Return (X, Y) of the center of cell containing provided text 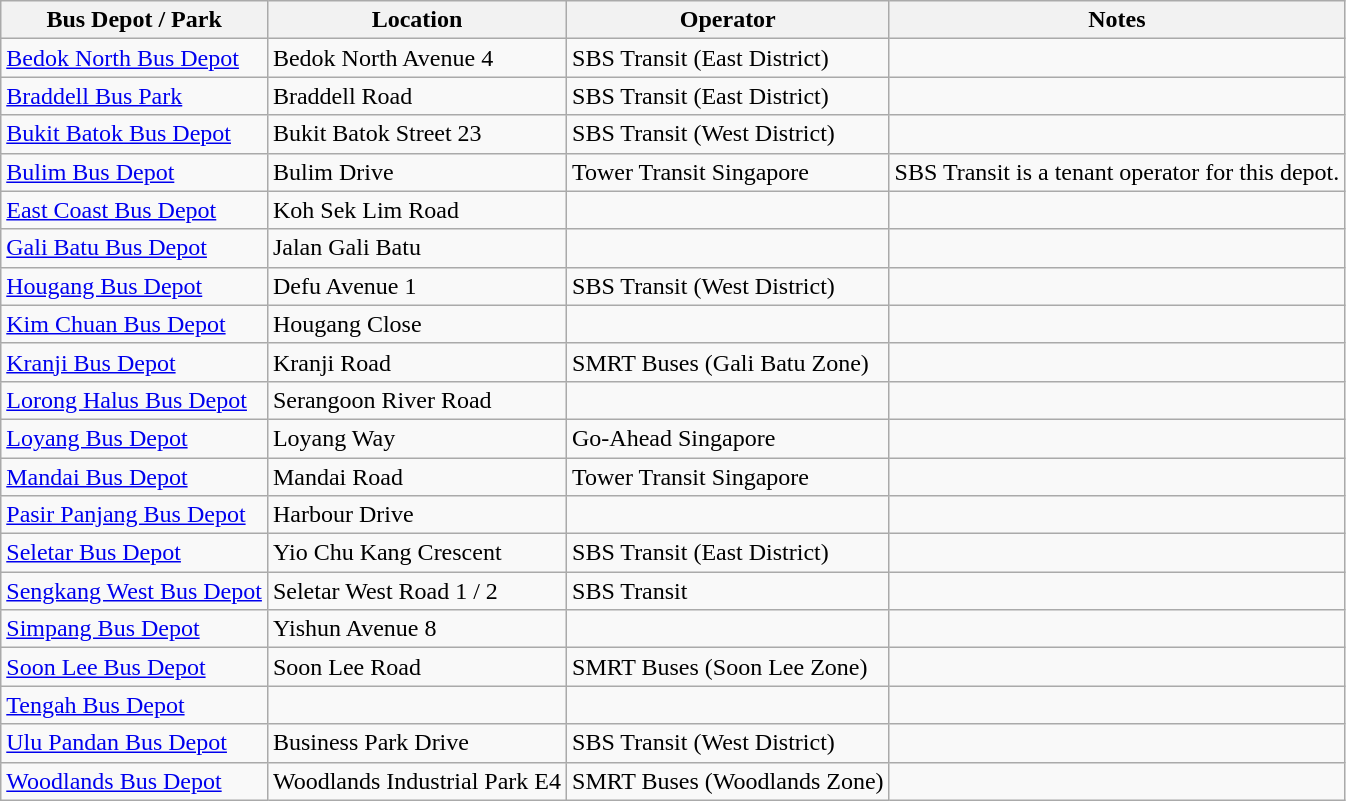
Notes (1117, 20)
East Coast Bus Depot (134, 210)
SMRT Buses (Gali Batu Zone) (728, 362)
Soon Lee Road (416, 667)
Kranji Road (416, 362)
Operator (728, 20)
Braddell Road (416, 96)
Seletar West Road 1 / 2 (416, 591)
SBS Transit (728, 591)
Bulim Drive (416, 172)
Sengkang West Bus Depot (134, 591)
Soon Lee Bus Depot (134, 667)
Bus Depot / Park (134, 20)
Bedok North Avenue 4 (416, 58)
Jalan Gali Batu (416, 248)
SBS Transit is a tenant operator for this depot. (1117, 172)
SMRT Buses (Soon Lee Zone) (728, 667)
Location (416, 20)
Serangoon River Road (416, 400)
Simpang Bus Depot (134, 629)
Woodlands Bus Depot (134, 781)
Ulu Pandan Bus Depot (134, 743)
Go-Ahead Singapore (728, 438)
Bedok North Bus Depot (134, 58)
Koh Sek Lim Road (416, 210)
Bulim Bus Depot (134, 172)
Pasir Panjang Bus Depot (134, 515)
Kim Chuan Bus Depot (134, 324)
Business Park Drive (416, 743)
Loyang Bus Depot (134, 438)
Harbour Drive (416, 515)
Braddell Bus Park (134, 96)
Bukit Batok Street 23 (416, 134)
Woodlands Industrial Park E4 (416, 781)
SMRT Buses (Woodlands Zone) (728, 781)
Seletar Bus Depot (134, 553)
Lorong Halus Bus Depot (134, 400)
Defu Avenue 1 (416, 286)
Mandai Bus Depot (134, 477)
Mandai Road (416, 477)
Tengah Bus Depot (134, 705)
Gali Batu Bus Depot (134, 248)
Bukit Batok Bus Depot (134, 134)
Yishun Avenue 8 (416, 629)
Loyang Way (416, 438)
Hougang Bus Depot (134, 286)
Kranji Bus Depot (134, 362)
Yio Chu Kang Crescent (416, 553)
Hougang Close (416, 324)
